From the cell containing the given text, extract its center point as [x, y] coordinate. 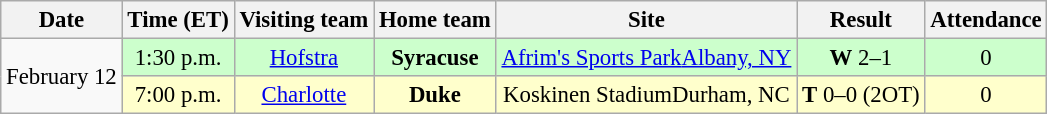
1:30 p.m. [178, 58]
Home team [436, 20]
7:00 p.m. [178, 95]
T 0–0 (2OT) [861, 95]
Time (ET) [178, 20]
Hofstra [304, 58]
Afrim's Sports ParkAlbany, NY [646, 58]
Result [861, 20]
Syracuse [436, 58]
Charlotte [304, 95]
Koskinen StadiumDurham, NC [646, 95]
Duke [436, 95]
Date [62, 20]
Visiting team [304, 20]
Attendance [986, 20]
W 2–1 [861, 58]
February 12 [62, 76]
Site [646, 20]
